Return (x, y) of the center of cell containing provided text 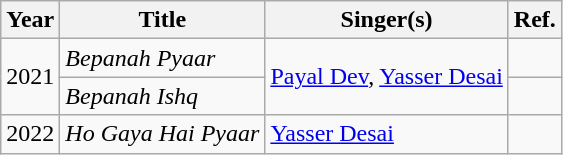
Ref. (534, 20)
Singer(s) (386, 20)
Ho Gaya Hai Pyaar (162, 134)
2022 (30, 134)
Bepanah Ishq (162, 96)
Title (162, 20)
Payal Dev, Yasser Desai (386, 77)
Yasser Desai (386, 134)
Year (30, 20)
2021 (30, 77)
Bepanah Pyaar (162, 58)
